Output the (x, y) coordinate of the center of the cell containing the given text.  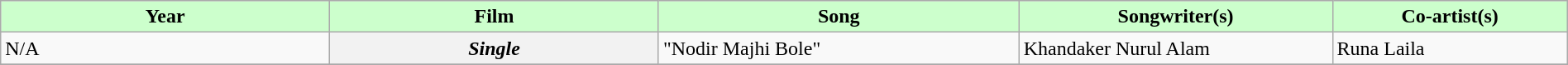
Runa Laila (1450, 48)
"Nodir Majhi Bole" (839, 48)
Year (165, 17)
Khandaker Nurul Alam (1176, 48)
N/A (165, 48)
Song (839, 17)
Co-artist(s) (1450, 17)
Film (495, 17)
Songwriter(s) (1176, 17)
Single (495, 48)
